Find where the given text appears and provide that cell's center as [X, Y] coordinate. 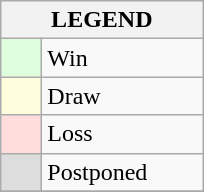
Loss [122, 134]
Win [122, 58]
Draw [122, 96]
Postponed [122, 172]
LEGEND [102, 20]
